Find where the given text appears and provide that cell's center as [X, Y] coordinate. 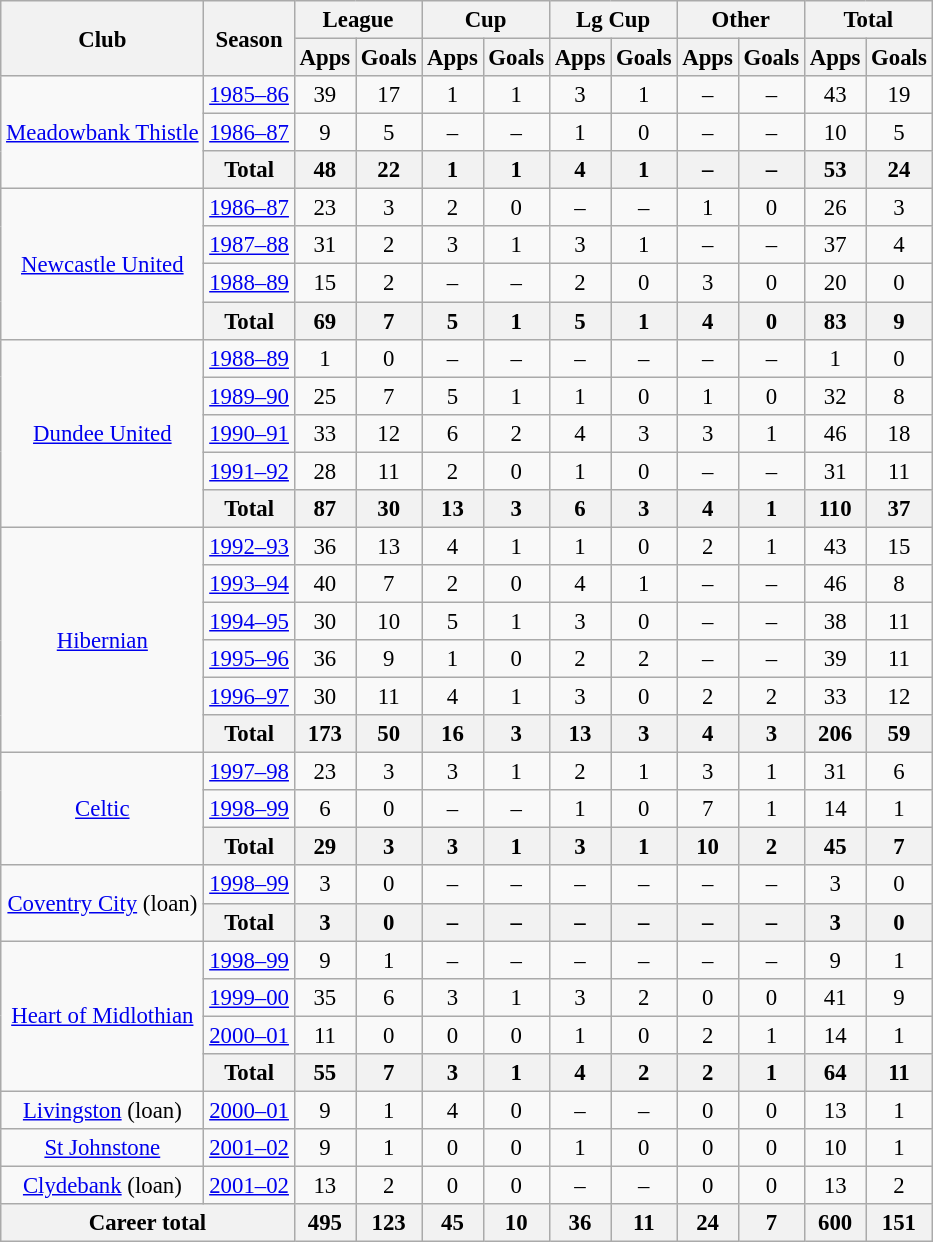
151 [899, 1223]
1989–90 [249, 396]
Heart of Midlothian [102, 1016]
Clydebank (loan) [102, 1185]
26 [836, 208]
St Johnstone [102, 1148]
Hibernian [102, 640]
53 [836, 170]
1987–88 [249, 245]
19 [899, 95]
173 [324, 734]
48 [324, 170]
Career total [148, 1223]
495 [324, 1223]
Lg Cup [613, 20]
59 [899, 734]
Season [249, 38]
64 [836, 1073]
29 [324, 847]
1993–94 [249, 584]
Cup [486, 20]
1999–00 [249, 997]
206 [836, 734]
87 [324, 509]
50 [389, 734]
40 [324, 584]
123 [389, 1223]
Newcastle United [102, 264]
41 [836, 997]
32 [836, 396]
28 [324, 471]
16 [452, 734]
22 [389, 170]
25 [324, 396]
Club [102, 38]
1994–95 [249, 621]
83 [836, 321]
20 [836, 283]
55 [324, 1073]
Meadowbank Thistle [102, 132]
Dundee United [102, 433]
35 [324, 997]
1995–96 [249, 659]
1991–92 [249, 471]
League [358, 20]
Coventry City (loan) [102, 904]
Celtic [102, 810]
1985–86 [249, 95]
1997–98 [249, 772]
18 [899, 433]
600 [836, 1223]
38 [836, 621]
69 [324, 321]
1996–97 [249, 697]
1992–93 [249, 546]
1990–91 [249, 433]
Other [741, 20]
110 [836, 509]
17 [389, 95]
Livingston (loan) [102, 1110]
